Locate the cell with the specified text and output its [X, Y] center coordinate. 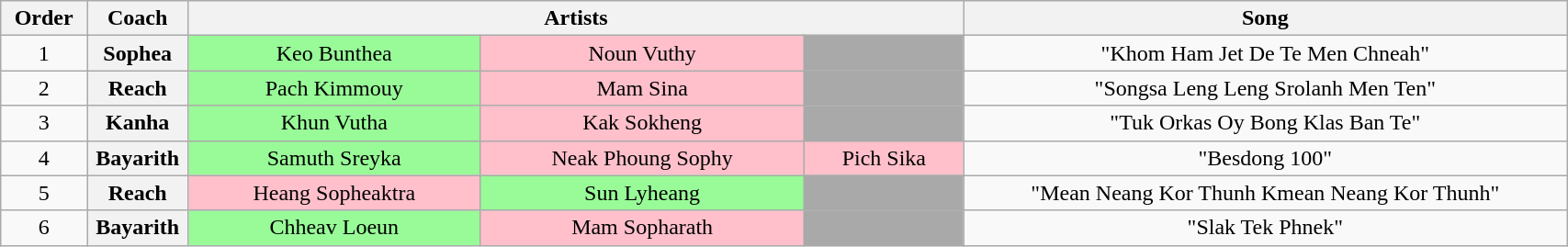
Pich Sika [884, 158]
Noun Vuthy [643, 53]
Kak Sokheng [643, 123]
"Songsa Leng Leng Srolanh Men Ten" [1266, 88]
"Besdong 100" [1266, 158]
Mam Sina [643, 88]
Keo Bunthea [334, 53]
Sun Lyheang [643, 193]
Order [44, 18]
Sophea [138, 53]
Song [1266, 18]
Neak Phoung Sophy [643, 158]
2 [44, 88]
Khun Vutha [334, 123]
6 [44, 228]
Artists [576, 18]
Pach Kimmouy [334, 88]
5 [44, 193]
"Tuk Orkas Oy Bong Klas Ban Te" [1266, 123]
"Khom Ham Jet De Te Men Chneah" [1266, 53]
Coach [138, 18]
Chheav Loeun [334, 228]
Heang Sopheaktra [334, 193]
"Mean Neang Kor Thunh Kmean Neang Kor Thunh" [1266, 193]
1 [44, 53]
4 [44, 158]
3 [44, 123]
Kanha [138, 123]
Samuth Sreyka [334, 158]
"Slak Tek Phnek" [1266, 228]
Mam Sopharath [643, 228]
